Return [X, Y] of the center of cell containing provided text 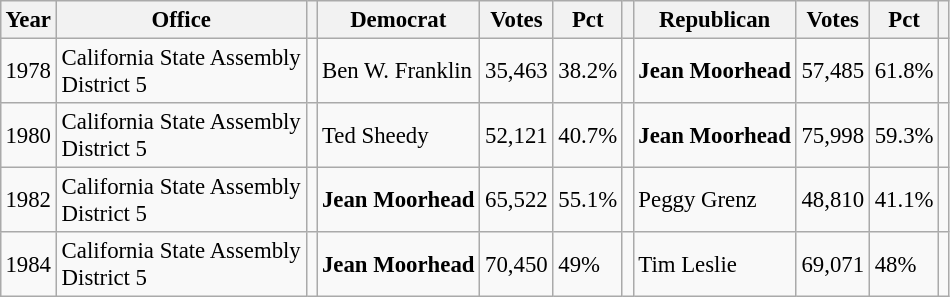
70,450 [516, 264]
Office [181, 20]
1980 [28, 136]
48% [904, 264]
59.3% [904, 136]
65,522 [516, 200]
52,121 [516, 136]
49% [588, 264]
48,810 [832, 200]
61.8% [904, 70]
40.7% [588, 136]
Democrat [398, 20]
1978 [28, 70]
Republican [714, 20]
75,998 [832, 136]
38.2% [588, 70]
1982 [28, 200]
Tim Leslie [714, 264]
57,485 [832, 70]
Peggy Grenz [714, 200]
69,071 [832, 264]
1984 [28, 264]
Ben W. Franklin [398, 70]
35,463 [516, 70]
41.1% [904, 200]
55.1% [588, 200]
Ted Sheedy [398, 136]
Year [28, 20]
